Scan for the cell matching the given text and deliver its [x, y] coordinate at center. 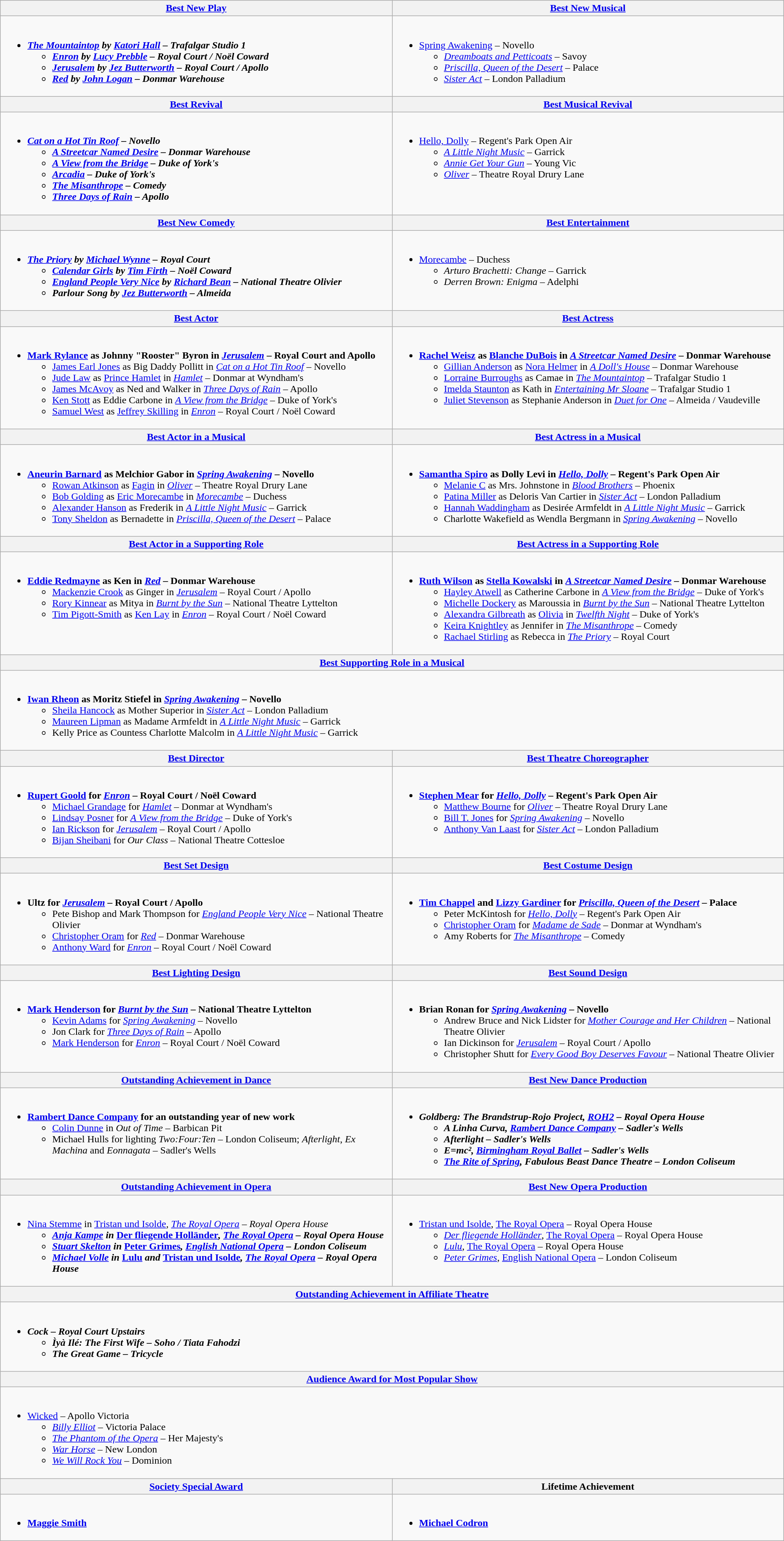
Best Actor [196, 318]
Best Entertainment [588, 223]
Best New Dance Production [588, 1080]
Spring Awakening – NovelloDreamboats and Petticoats – SavoyPriscilla, Queen of the Desert – PalaceSister Act – London Palladium [588, 56]
Best New Play [196, 8]
Outstanding Achievement in Affiliate Theatre [392, 1294]
Audience Award for Most Popular Show [392, 1379]
Best Actor in a Supporting Role [196, 544]
Best Director [196, 759]
Best Actress [588, 318]
Best Supporting Role in a Musical [392, 662]
Best Musical Revival [588, 104]
Best Actor in a Musical [196, 437]
Best Sound Design [588, 973]
Hello, Dolly – Regent's Park Open AirA Little Night Music – GarrickAnnie Get Your Gun – Young VicOliver – Theatre Royal Drury Lane [588, 163]
Michael Codron [588, 1518]
Best Actress in a Supporting Role [588, 544]
Best New Comedy [196, 223]
Best Theatre Choreographer [588, 759]
Wicked – Apollo VictoriaBilly Elliot – Victoria PalaceThe Phantom of the Opera – Her Majesty'sWar Horse – New LondonWe Will Rock You – Dominion [392, 1433]
Outstanding Achievement in Dance [196, 1080]
Outstanding Achievement in Opera [196, 1187]
Best Costume Design [588, 866]
Lifetime Achievement [588, 1486]
Best New Opera Production [588, 1187]
Best Actress in a Musical [588, 437]
Morecambe – DuchessArturo Brachetti: Change – GarrickDerren Brown: Enigma – Adelphi [588, 270]
Best New Musical [588, 8]
Maggie Smith [196, 1518]
Best Lighting Design [196, 973]
Best Revival [196, 104]
Cock – Royal Court UpstairsÌyà Ilé: The First Wife – Soho / Tiata FahodziThe Great Game – Tricycle [392, 1337]
Best Set Design [196, 866]
Society Special Award [196, 1486]
